Locate the cell with the specified text and output its (X, Y) center coordinate. 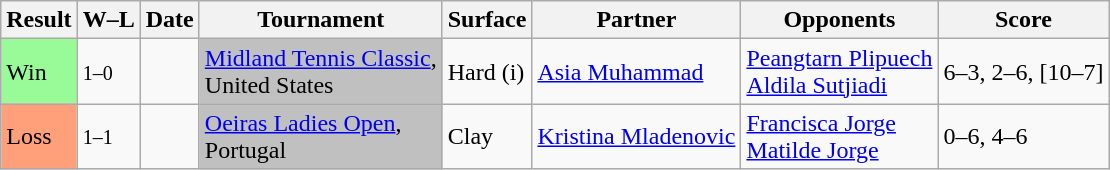
Midland Tennis Classic, United States (320, 72)
Hard (i) (487, 72)
Score (1024, 20)
Date (170, 20)
Surface (487, 20)
1–0 (108, 72)
Loss (39, 136)
Result (39, 20)
Partner (636, 20)
Clay (487, 136)
W–L (108, 20)
0–6, 4–6 (1024, 136)
Tournament (320, 20)
Win (39, 72)
6–3, 2–6, [10–7] (1024, 72)
Francisca Jorge Matilde Jorge (840, 136)
1–1 (108, 136)
Kristina Mladenovic (636, 136)
Asia Muhammad (636, 72)
Oeiras Ladies Open, Portugal (320, 136)
Peangtarn Plipuech Aldila Sutjiadi (840, 72)
Opponents (840, 20)
